From the cell containing the given text, extract its center point as [X, Y] coordinate. 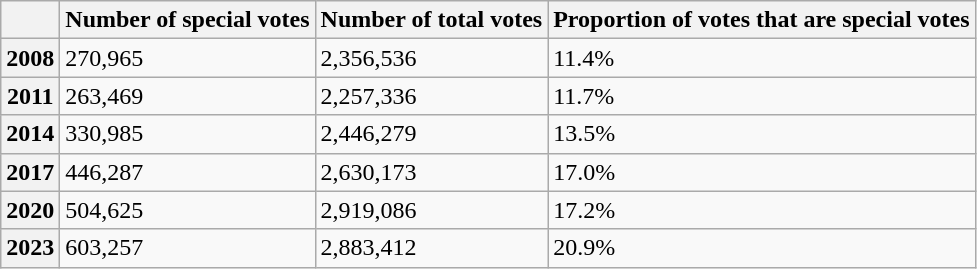
11.7% [762, 96]
2,356,536 [432, 58]
446,287 [188, 172]
2,446,279 [432, 134]
2,883,412 [432, 248]
2,919,086 [432, 210]
263,469 [188, 96]
2008 [30, 58]
17.0% [762, 172]
270,965 [188, 58]
2011 [30, 96]
11.4% [762, 58]
2017 [30, 172]
2,630,173 [432, 172]
2023 [30, 248]
2020 [30, 210]
Number of total votes [432, 20]
603,257 [188, 248]
Number of special votes [188, 20]
13.5% [762, 134]
504,625 [188, 210]
Proportion of votes that are special votes [762, 20]
330,985 [188, 134]
2,257,336 [432, 96]
2014 [30, 134]
17.2% [762, 210]
20.9% [762, 248]
